Return (x, y) of the center of cell containing provided text 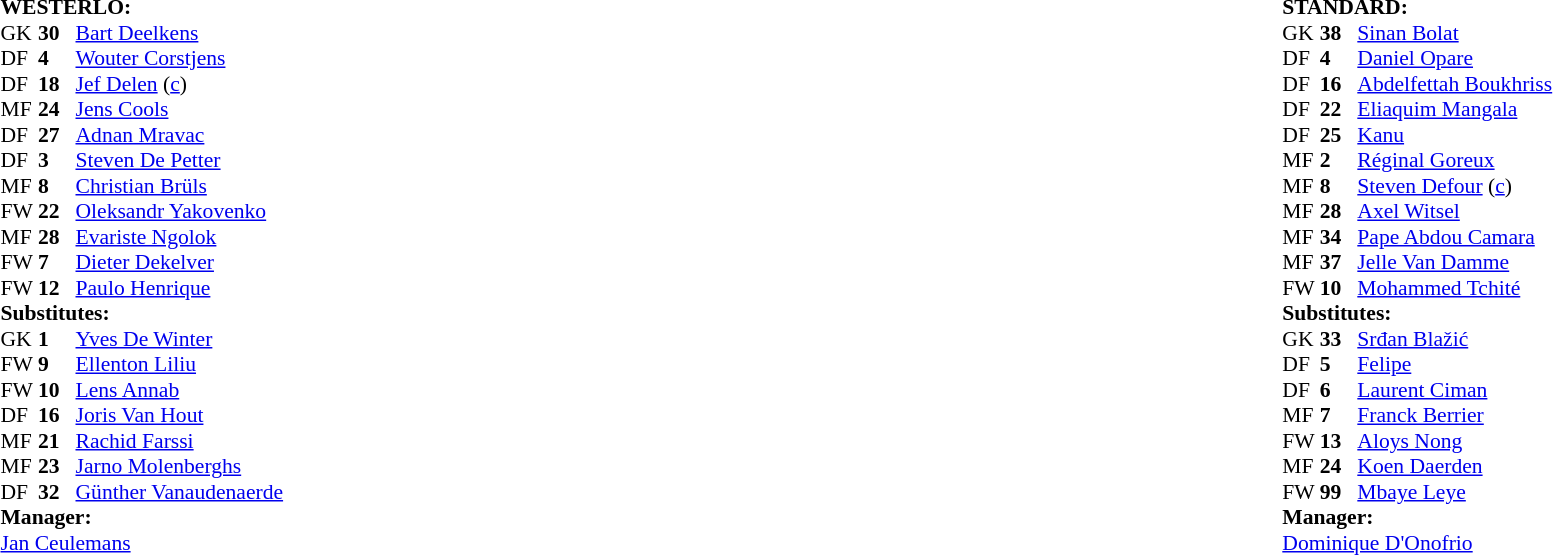
Wouter Corstjens (180, 59)
Steven De Petter (180, 161)
Laurent Ciman (1454, 390)
Réginal Goreux (1454, 161)
Aloys Nong (1454, 441)
Daniel Opare (1454, 59)
33 (1339, 339)
Eliaquim Mangala (1454, 109)
Jarno Molenberghs (180, 467)
Jelle Van Damme (1454, 263)
34 (1339, 237)
Felipe (1454, 365)
99 (1339, 492)
23 (57, 467)
2 (1339, 161)
Axel Witsel (1454, 211)
Dieter Dekelver (180, 263)
6 (1339, 390)
9 (57, 365)
Kanu (1454, 135)
Koen Daerden (1454, 467)
Abdelfettah Boukhriss (1454, 84)
Paulo Henrique (180, 288)
Rachid Farssi (180, 441)
Sinan Bolat (1454, 33)
Bart Deelkens (180, 33)
Christian Brüls (180, 186)
Adnan Mravac (180, 135)
Jef Delen (c) (180, 84)
Joris Van Hout (180, 415)
Ellenton Liliu (180, 365)
Mbaye Leye (1454, 492)
Oleksandr Yakovenko (180, 211)
38 (1339, 33)
Jens Cools (180, 109)
Pape Abdou Camara (1454, 237)
25 (1339, 135)
30 (57, 33)
Franck Berrier (1454, 415)
12 (57, 288)
13 (1339, 441)
37 (1339, 263)
18 (57, 84)
Günther Vanaudenaerde (180, 492)
Srđan Blažić (1454, 339)
Mohammed Tchité (1454, 288)
1 (57, 339)
Steven Defour (c) (1454, 186)
Yves De Winter (180, 339)
3 (57, 161)
27 (57, 135)
32 (57, 492)
Lens Annab (180, 390)
21 (57, 441)
Evariste Ngolok (180, 237)
5 (1339, 365)
